Find where the given text appears and provide that cell's center as (x, y) coordinate. 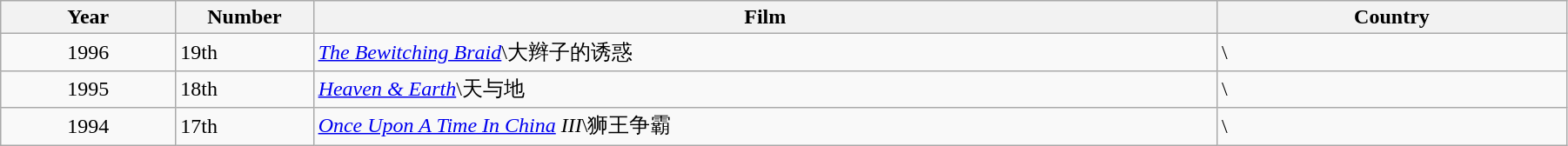
1996 (89, 52)
18th (245, 89)
1995 (89, 89)
The Bewitching Braid\大辫子的诱惑 (765, 52)
Heaven & Earth\天与地 (765, 89)
Year (89, 17)
Once Upon A Time In China III\狮王争霸 (765, 127)
1994 (89, 127)
19th (245, 52)
17th (245, 127)
Number (245, 17)
Film (765, 17)
Country (1391, 17)
